Output the (X, Y) coordinate of the center of the cell containing the given text.  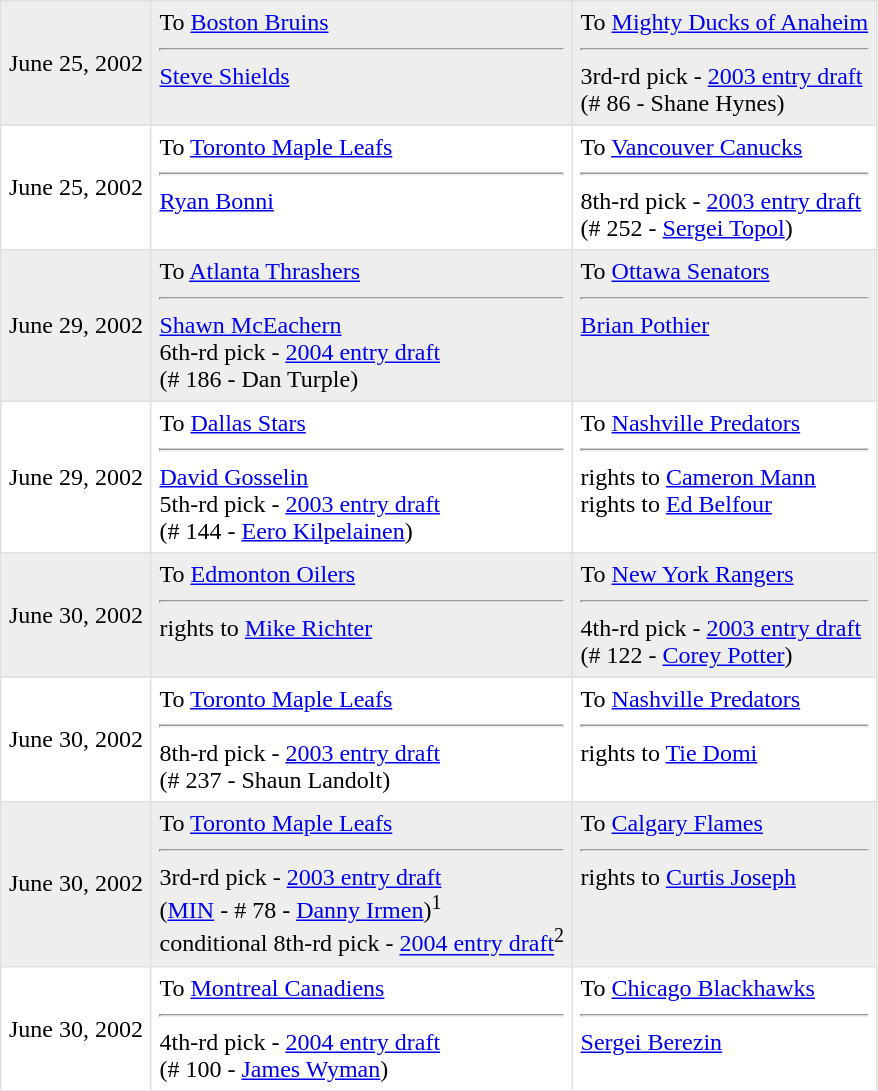
To Edmonton Oilersrights to Mike Richter (362, 615)
To Calgary Flamesrights to Curtis Joseph (724, 884)
To Boston BruinsSteve Shields (362, 63)
To Montreal Canadiens4th-rd pick - 2004 entry draft(# 100 - James Wyman) (362, 1028)
To Dallas StarsDavid Gosselin5th-rd pick - 2003 entry draft(# 144 - Eero Kilpelainen) (362, 477)
To New York Rangers4th-rd pick - 2003 entry draft(# 122 - Corey Potter) (724, 615)
To Atlanta ThrashersShawn McEachern6th-rd pick - 2004 entry draft(# 186 - Dan Turple) (362, 326)
To Ottawa SenatorsBrian Pothier (724, 326)
To Toronto Maple Leafs3rd-rd pick - 2003 entry draft(MIN - # 78 - Danny Irmen)1conditional 8th-rd pick - 2004 entry draft2 (362, 884)
To Nashville Predatorsrights to Cameron Mannrights to Ed Belfour (724, 477)
To Mighty Ducks of Anaheim3rd-rd pick - 2003 entry draft(# 86 - Shane Hynes) (724, 63)
To Toronto Maple LeafsRyan Bonni (362, 187)
To Vancouver Canucks8th-rd pick - 2003 entry draft(# 252 - Sergei Topol) (724, 187)
To Toronto Maple Leafs8th-rd pick - 2003 entry draft(# 237 - Shaun Landolt) (362, 739)
To Chicago BlackhawksSergei Berezin (724, 1028)
To Nashville Predatorsrights to Tie Domi (724, 739)
